Search for the cell housing the specified text and yield its [X, Y] center coordinate. 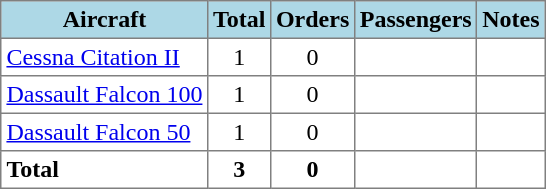
Orders [313, 20]
Dassault Falcon 100 [104, 95]
Aircraft [104, 20]
Dassault Falcon 50 [104, 132]
Cessna Citation II [104, 57]
Passengers [415, 20]
3 [240, 170]
Notes [511, 20]
